Return the (X, Y) coordinate for the center point of the cell that contains the specified text.  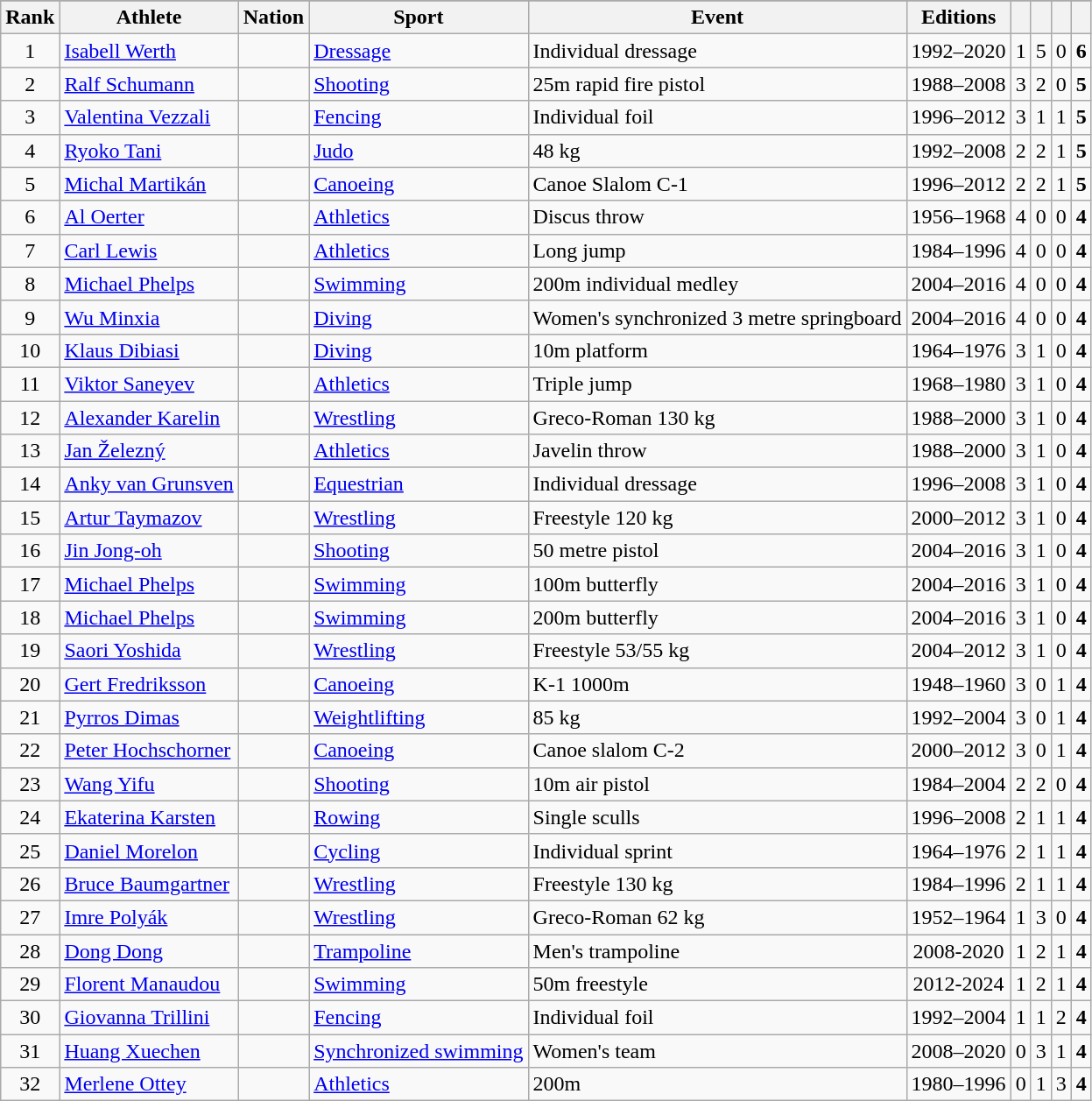
Freestyle 130 kg (717, 884)
23 (30, 784)
Al Oerter (149, 217)
16 (30, 551)
28 (30, 950)
Viktor Saneyev (149, 384)
200m individual medley (717, 284)
25m rapid fire pistol (717, 84)
Giovanna Trillini (149, 1018)
30 (30, 1018)
Wu Minxia (149, 317)
Sport (419, 18)
50m freestyle (717, 985)
Individual sprint (717, 850)
Freestyle 120 kg (717, 518)
Merlene Ottey (149, 1084)
Imre Polyák (149, 917)
1984–2004 (958, 784)
1952–1964 (958, 917)
Artur Taymazov (149, 518)
15 (30, 518)
12 (30, 418)
Peter Hochschorner (149, 751)
Gert Fredriksson (149, 684)
Discus throw (717, 217)
Ralf Schumann (149, 84)
Men's trampoline (717, 950)
Florent Manaudou (149, 985)
Editions (958, 18)
200m (717, 1084)
Event (717, 18)
Jan Železný (149, 451)
10m platform (717, 350)
Dong Dong (149, 950)
Javelin throw (717, 451)
2008–2020 (958, 1051)
48 kg (717, 151)
20 (30, 684)
Isabell Werth (149, 51)
Dressage (419, 51)
Anky van Grunsven (149, 484)
Single sculls (717, 817)
24 (30, 817)
Ryoko Tani (149, 151)
Huang Xuechen (149, 1051)
29 (30, 985)
Triple jump (717, 384)
25 (30, 850)
Daniel Morelon (149, 850)
26 (30, 884)
K-1 1000m (717, 684)
Saori Yoshida (149, 651)
2012-2024 (958, 985)
11 (30, 384)
17 (30, 584)
Synchronized swimming (419, 1051)
13 (30, 451)
Canoe slalom C-2 (717, 751)
Bruce Baumgartner (149, 884)
Rowing (419, 817)
1992–2020 (958, 51)
19 (30, 651)
1988–2008 (958, 84)
18 (30, 618)
Carl Lewis (149, 251)
Freestyle 53/55 kg (717, 651)
2004–2012 (958, 651)
14 (30, 484)
Canoe Slalom C-1 (717, 184)
Trampoline (419, 950)
10m air pistol (717, 784)
1948–1960 (958, 684)
31 (30, 1051)
27 (30, 917)
Judo (419, 151)
Ekaterina Karsten (149, 817)
Greco-Roman 130 kg (717, 418)
Pyrros Dimas (149, 717)
2008-2020 (958, 950)
Alexander Karelin (149, 418)
Jin Jong-oh (149, 551)
Equestrian (419, 484)
200m butterfly (717, 618)
100m butterfly (717, 584)
Greco-Roman 62 kg (717, 917)
1968–1980 (958, 384)
32 (30, 1084)
85 kg (717, 717)
50 metre pistol (717, 551)
21 (30, 717)
Women's synchronized 3 metre springboard (717, 317)
Athlete (149, 18)
7 (30, 251)
Cycling (419, 850)
9 (30, 317)
Valentina Vezzali (149, 117)
Weightlifting (419, 717)
Wang Yifu (149, 784)
Michal Martikán (149, 184)
Klaus Dibiasi (149, 350)
22 (30, 751)
1992–2008 (958, 151)
8 (30, 284)
Women's team (717, 1051)
Rank (30, 18)
1980–1996 (958, 1084)
Long jump (717, 251)
Nation (273, 18)
1956–1968 (958, 217)
10 (30, 350)
